Return the [X, Y] coordinate for the center point of the cell that contains the specified text.  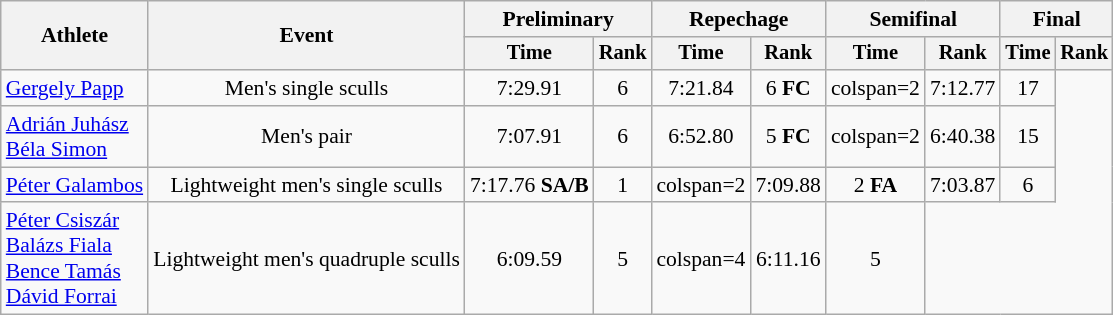
Péter CsiszárBalázs FialaBence TamásDávid Forrai [74, 259]
17 [1028, 88]
7:29.91 [530, 88]
colspan=4 [700, 259]
Preliminary [558, 19]
Gergely Papp [74, 88]
Lightweight men's single sculls [306, 185]
6:52.80 [700, 136]
Péter Galambos [74, 185]
Lightweight men's quadruple sculls [306, 259]
Final [1056, 19]
15 [1028, 136]
Repechage [738, 19]
7:17.76 SA/B [530, 185]
6:09.59 [530, 259]
1 [623, 185]
6:40.38 [962, 136]
Men's single sculls [306, 88]
5 FC [788, 136]
7:21.84 [700, 88]
6 FC [788, 88]
7:12.77 [962, 88]
7:09.88 [788, 185]
Athlete [74, 36]
Semifinal [914, 19]
6:11.16 [788, 259]
Event [306, 36]
7:03.87 [962, 185]
Men's pair [306, 136]
Adrián JuhászBéla Simon [74, 136]
2 FA [876, 185]
7:07.91 [530, 136]
